Identify which cell holds the provided text, then report its (x, y) central coordinate. 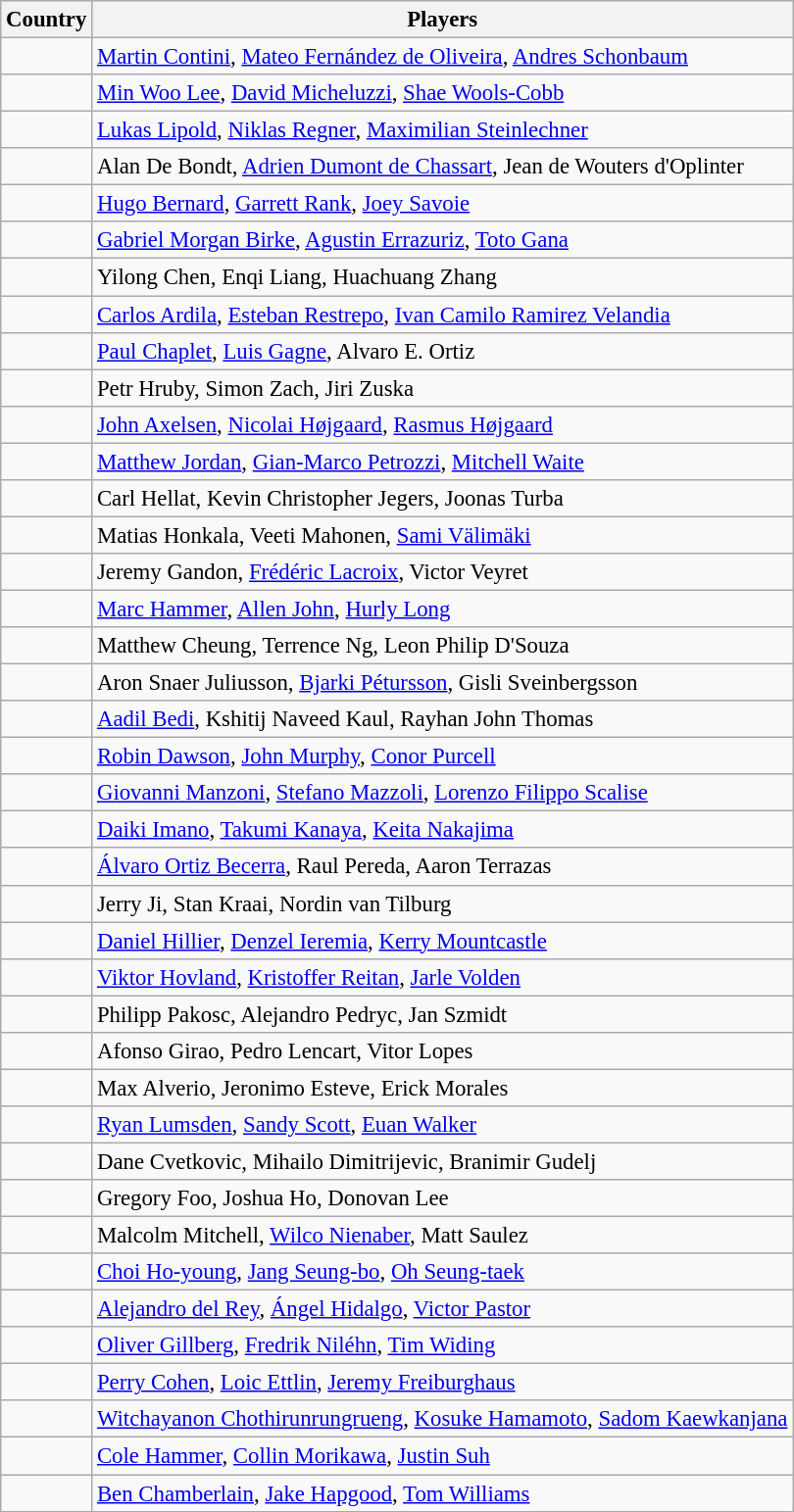
Matthew Jordan, Gian-Marco Petrozzi, Mitchell Waite (443, 462)
Gregory Foo, Joshua Ho, Donovan Lee (443, 1198)
Jeremy Gandon, Frédéric Lacroix, Victor Veyret (443, 572)
Aron Snaer Juliusson, Bjarki Pétursson, Gisli Sveinbergsson (443, 683)
Max Alverio, Jeronimo Esteve, Erick Morales (443, 1088)
Carl Hellat, Kevin Christopher Jegers, Joonas Turba (443, 499)
Oliver Gillberg, Fredrik Niléhn, Tim Widing (443, 1345)
Choi Ho-young, Jang Seung-bo, Oh Seung-taek (443, 1272)
Giovanni Manzoni, Stefano Mazzoli, Lorenzo Filippo Scalise (443, 793)
Hugo Bernard, Garrett Rank, Joey Savoie (443, 204)
Min Woo Lee, David Micheluzzi, Shae Wools-Cobb (443, 93)
Afonso Girao, Pedro Lencart, Vitor Lopes (443, 1051)
Perry Cohen, Loic Ettlin, Jeremy Freiburghaus (443, 1383)
Ben Chamberlain, Jake Hapgood, Tom Williams (443, 1493)
Marc Hammer, Allen John, Hurly Long (443, 609)
Gabriel Morgan Birke, Agustin Errazuriz, Toto Gana (443, 240)
John Axelsen, Nicolai Højgaard, Rasmus Højgaard (443, 424)
Players (443, 20)
Alejandro del Rey, Ángel Hidalgo, Victor Pastor (443, 1309)
Petr Hruby, Simon Zach, Jiri Zuska (443, 388)
Yilong Chen, Enqi Liang, Huachuang Zhang (443, 277)
Matias Honkala, Veeti Mahonen, Sami Välimäki (443, 535)
Philipp Pakosc, Alejandro Pedryc, Jan Szmidt (443, 1014)
Robin Dawson, John Murphy, Conor Purcell (443, 756)
Martin Contini, Mateo Fernández de Oliveira, Andres Schonbaum (443, 57)
Dane Cvetkovic, Mihailo Dimitrijevic, Branimir Gudelj (443, 1161)
Álvaro Ortiz Becerra, Raul Pereda, Aaron Terrazas (443, 867)
Alan De Bondt, Adrien Dumont de Chassart, Jean de Wouters d'Oplinter (443, 167)
Paul Chaplet, Luis Gagne, Alvaro E. Ortiz (443, 351)
Country (47, 20)
Viktor Hovland, Kristoffer Reitan, Jarle Volden (443, 977)
Lukas Lipold, Niklas Regner, Maximilian Steinlechner (443, 130)
Daiki Imano, Takumi Kanaya, Keita Nakajima (443, 830)
Ryan Lumsden, Sandy Scott, Euan Walker (443, 1125)
Daniel Hillier, Denzel Ieremia, Kerry Mountcastle (443, 941)
Jerry Ji, Stan Kraai, Nordin van Tilburg (443, 903)
Aadil Bedi, Kshitij Naveed Kaul, Rayhan John Thomas (443, 719)
Witchayanon Chothirunrungrueng, Kosuke Hamamoto, Sadom Kaewkanjana (443, 1420)
Matthew Cheung, Terrence Ng, Leon Philip D'Souza (443, 646)
Malcolm Mitchell, Wilco Nienaber, Matt Saulez (443, 1236)
Cole Hammer, Collin Morikawa, Justin Suh (443, 1456)
Carlos Ardila, Esteban Restrepo, Ivan Camilo Ramirez Velandia (443, 315)
